From the cell containing the given text, extract its center point as (X, Y) coordinate. 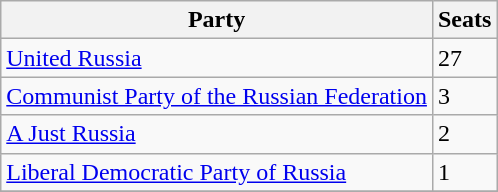
Seats (464, 20)
A Just Russia (217, 134)
2 (464, 134)
Party (217, 20)
Liberal Democratic Party of Russia (217, 172)
27 (464, 58)
3 (464, 96)
1 (464, 172)
Communist Party of the Russian Federation (217, 96)
United Russia (217, 58)
